Return the [x, y] coordinate for the center point of the cell that contains the specified text.  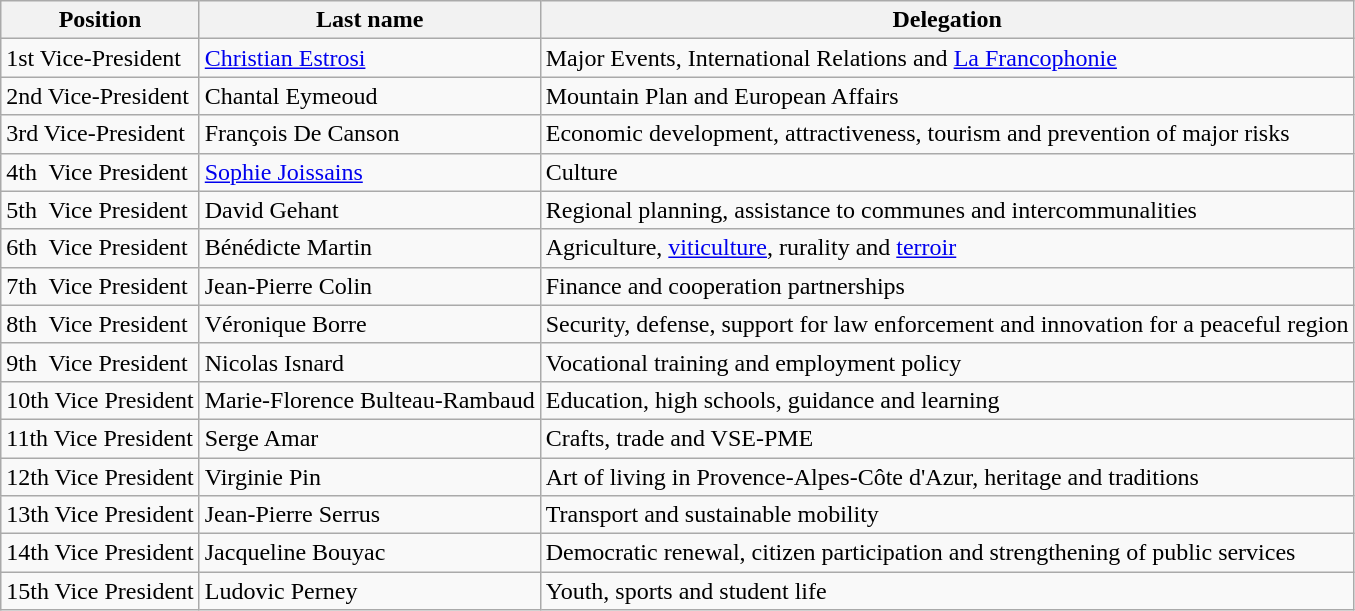
Serge Amar [370, 438]
Christian Estrosi [370, 58]
Transport and sustainable mobility [947, 515]
Delegation [947, 20]
Mountain Plan and European Affairs [947, 96]
Democratic renewal, citizen participation and strengthening of public services [947, 553]
Culture [947, 172]
2nd Vice-President [100, 96]
14th Vice President [100, 553]
13th Vice President [100, 515]
Virginie Pin [370, 477]
Youth, sports and student life [947, 591]
Chantal Eymeoud [370, 96]
10th Vice President [100, 400]
1st Vice-President [100, 58]
Jacqueline Bouyac [370, 553]
4th Vice President [100, 172]
Last name [370, 20]
9th Vice President [100, 362]
Agriculture, viticulture, rurality and terroir [947, 248]
8th Vice President [100, 324]
François De Canson [370, 134]
7th Vice President [100, 286]
Bénédicte Martin [370, 248]
6th Vice President [100, 248]
Security, defense, support for law enforcement and innovation for a peaceful region [947, 324]
5th Vice President [100, 210]
Crafts, trade and VSE-PME [947, 438]
David Gehant [370, 210]
Nicolas Isnard [370, 362]
Véronique Borre [370, 324]
Jean-Pierre Colin [370, 286]
Vocational training and employment policy [947, 362]
Art of living in Provence-Alpes-Côte d'Azur, heritage and traditions [947, 477]
Economic development, attractiveness, tourism and prevention of major risks [947, 134]
15th Vice President [100, 591]
Finance and cooperation partnerships [947, 286]
Education, high schools, guidance and learning [947, 400]
11th Vice President [100, 438]
Major Events, International Relations and La Francophonie [947, 58]
Position [100, 20]
12th Vice President [100, 477]
Marie-Florence Bulteau-Rambaud [370, 400]
Sophie Joissains [370, 172]
3rd Vice-President [100, 134]
Jean-Pierre Serrus [370, 515]
Regional planning, assistance to communes and intercommunalities [947, 210]
Ludovic Perney [370, 591]
